Find where the given text appears and provide that cell's center as [x, y] coordinate. 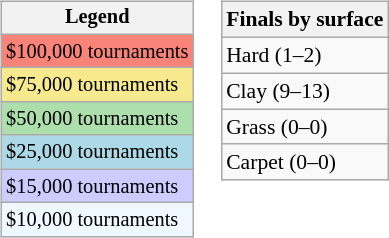
Clay (9–13) [304, 91]
Carpet (0–0) [304, 162]
$100,000 tournaments [97, 51]
Grass (0–0) [304, 127]
$10,000 tournaments [97, 220]
Finals by surface [304, 20]
$50,000 tournaments [97, 119]
$25,000 tournaments [97, 152]
Hard (1–2) [304, 55]
$15,000 tournaments [97, 186]
Legend [97, 18]
$75,000 tournaments [97, 85]
